For the text-containing cell, return its midpoint in (X, Y) coordinate format. 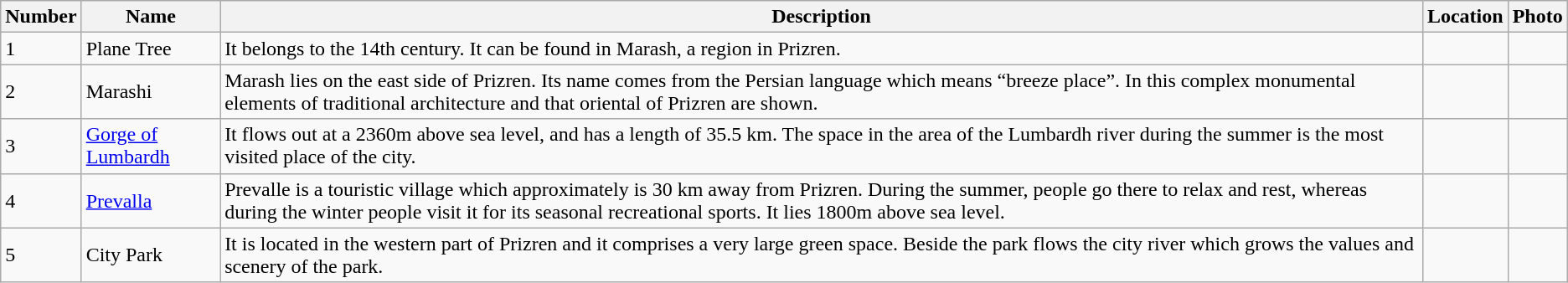
Number (41, 17)
Prevalla (151, 201)
2 (41, 92)
Gorge of Lumbardh (151, 146)
City Park (151, 255)
It belongs to the 14th century. It can be found in Marash, a region in Prizren. (822, 49)
5 (41, 255)
Name (151, 17)
4 (41, 201)
Photo (1538, 17)
Description (822, 17)
Marashi (151, 92)
3 (41, 146)
Plane Tree (151, 49)
Location (1465, 17)
1 (41, 49)
